Pinpoint the cell where the given text exists, returning its [x, y] midpoint coordinate. 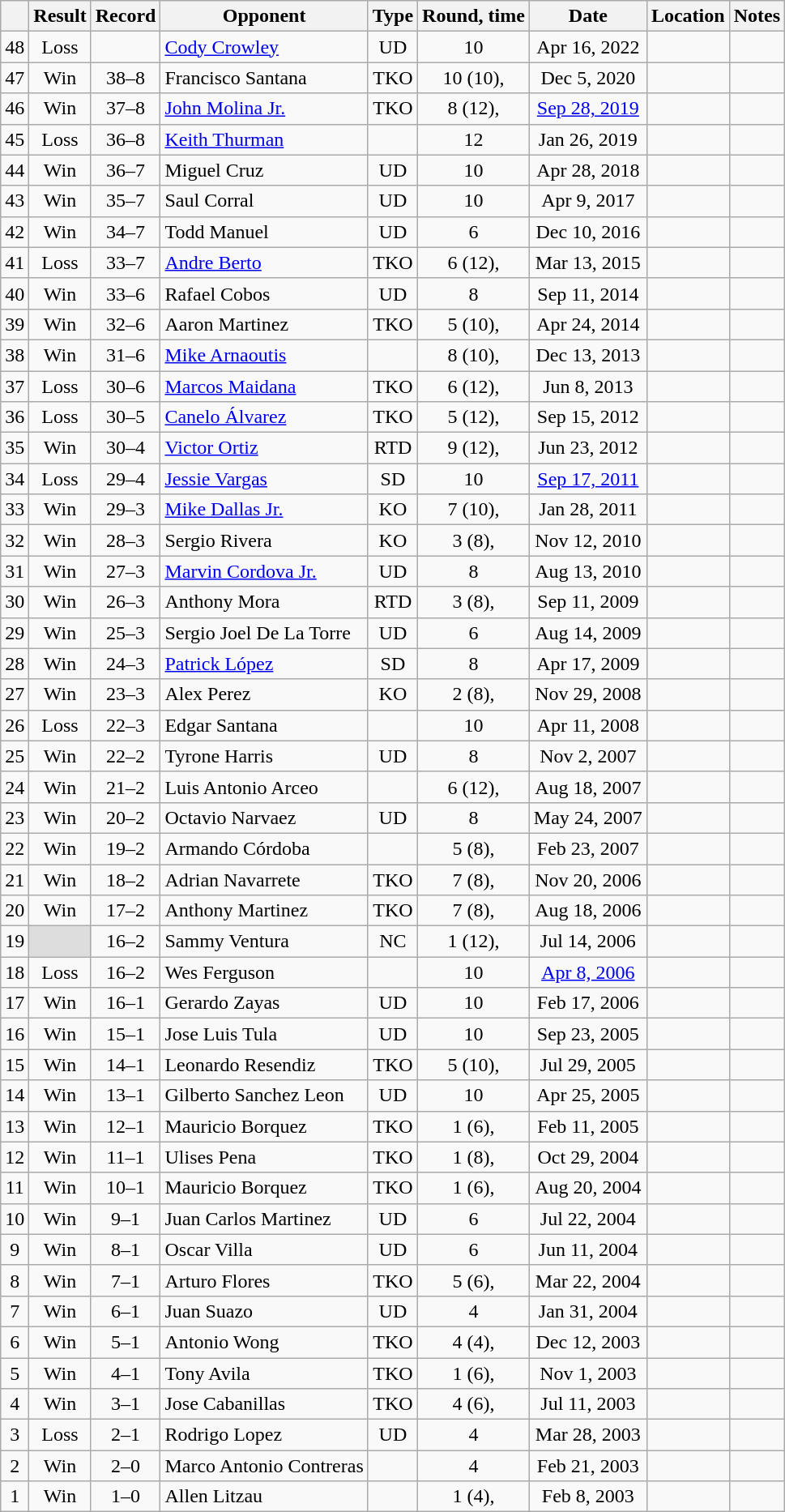
Jan 31, 2004 [588, 1311]
Arturo Flores [264, 1280]
17–2 [126, 911]
Result [60, 16]
Sergio Rivera [264, 540]
Apr 16, 2022 [588, 47]
Wes Ferguson [264, 972]
3 [15, 1435]
21–2 [126, 787]
2–0 [126, 1466]
Saul Corral [264, 201]
Apr 24, 2014 [588, 324]
15 [15, 1065]
8 (12), [474, 109]
Oct 29, 2004 [588, 1157]
11–1 [126, 1157]
9 (12), [474, 448]
Gerardo Zayas [264, 1003]
28 [15, 664]
Dec 10, 2016 [588, 232]
Nov 12, 2010 [588, 540]
Edgar Santana [264, 725]
Sep 23, 2005 [588, 1034]
12–1 [126, 1126]
Marvin Cordova Jr. [264, 571]
22–2 [126, 756]
32–6 [126, 324]
11 [15, 1188]
Patrick López [264, 664]
32 [15, 540]
Mar 13, 2015 [588, 263]
28–3 [126, 540]
Jun 23, 2012 [588, 448]
7 [15, 1311]
Sergio Joel De La Torre [264, 633]
21 [15, 879]
John Molina Jr. [264, 109]
Marcos Maidana [264, 387]
44 [15, 170]
40 [15, 293]
30–5 [126, 417]
5–1 [126, 1342]
1 (4), [474, 1497]
Juan Suazo [264, 1311]
4 (4), [474, 1342]
8 (10), [474, 355]
Mar 28, 2003 [588, 1435]
29 [15, 633]
20–2 [126, 818]
4–1 [126, 1373]
Jan 26, 2019 [588, 139]
1 [15, 1497]
33–7 [126, 263]
Andre Berto [264, 263]
Apr 25, 2005 [588, 1096]
45 [15, 139]
Luis Antonio Arceo [264, 787]
Round, time [474, 16]
Feb 11, 2005 [588, 1126]
29–4 [126, 479]
Anthony Mora [264, 602]
29–3 [126, 510]
Dec 13, 2013 [588, 355]
Dec 12, 2003 [588, 1342]
Apr 8, 2006 [588, 972]
5 (6), [474, 1280]
Feb 8, 2003 [588, 1497]
Nov 2, 2007 [588, 756]
Nov 29, 2008 [588, 694]
16–1 [126, 1003]
Feb 17, 2006 [588, 1003]
Anthony Martinez [264, 911]
Jul 29, 2005 [588, 1065]
Type [392, 16]
46 [15, 109]
35–7 [126, 201]
Allen Litzau [264, 1497]
Cody Crowley [264, 47]
9–1 [126, 1219]
Feb 21, 2003 [588, 1466]
24 [15, 787]
Dec 5, 2020 [588, 78]
Sep 28, 2019 [588, 109]
2–1 [126, 1435]
Notes [757, 16]
Keith Thurman [264, 139]
May 24, 2007 [588, 818]
Feb 23, 2007 [588, 848]
10 (10), [474, 78]
Ulises Pena [264, 1157]
10–1 [126, 1188]
2 [15, 1466]
33 [15, 510]
26–3 [126, 602]
5 (8), [474, 848]
Sep 15, 2012 [588, 417]
6–1 [126, 1311]
17 [15, 1003]
Apr 17, 2009 [588, 664]
15–1 [126, 1034]
36 [15, 417]
19–2 [126, 848]
Juan Carlos Martinez [264, 1219]
Apr 28, 2018 [588, 170]
Aug 18, 2007 [588, 787]
1 (8), [474, 1157]
Canelo Álvarez [264, 417]
Francisco Santana [264, 78]
Opponent [264, 16]
Octavio Narvaez [264, 818]
Mar 22, 2004 [588, 1280]
Jul 11, 2003 [588, 1404]
5 [15, 1373]
14–1 [126, 1065]
Aug 14, 2009 [588, 633]
Record [126, 16]
23 [15, 818]
9 [15, 1249]
8–1 [126, 1249]
31–6 [126, 355]
Armando Córdoba [264, 848]
30–6 [126, 387]
30–4 [126, 448]
Mike Arnaoutis [264, 355]
1–0 [126, 1497]
47 [15, 78]
Todd Manuel [264, 232]
Tony Avila [264, 1373]
33–6 [126, 293]
Adrian Navarrete [264, 879]
14 [15, 1096]
Aaron Martinez [264, 324]
Jessie Vargas [264, 479]
7 (10), [474, 510]
2 (8), [474, 694]
5 (12), [474, 417]
42 [15, 232]
Sammy Ventura [264, 942]
13 [15, 1126]
20 [15, 911]
1 (12), [474, 942]
Apr 9, 2017 [588, 201]
34 [15, 479]
Nov 20, 2006 [588, 879]
Mike Dallas Jr. [264, 510]
30 [15, 602]
Sep 17, 2011 [588, 479]
43 [15, 201]
3–1 [126, 1404]
Jose Cabanillas [264, 1404]
Date [588, 16]
Jun 8, 2013 [588, 387]
25 [15, 756]
Victor Ortiz [264, 448]
39 [15, 324]
23–3 [126, 694]
Jun 11, 2004 [588, 1249]
Jul 14, 2006 [588, 942]
18 [15, 972]
Aug 18, 2006 [588, 911]
37–8 [126, 109]
18–2 [126, 879]
Apr 11, 2008 [588, 725]
Nov 1, 2003 [588, 1373]
22 [15, 848]
4 (6), [474, 1404]
19 [15, 942]
Gilberto Sanchez Leon [264, 1096]
24–3 [126, 664]
31 [15, 571]
Aug 13, 2010 [588, 571]
Jose Luis Tula [264, 1034]
25–3 [126, 633]
NC [392, 942]
27–3 [126, 571]
Alex Perez [264, 694]
Leonardo Resendiz [264, 1065]
34–7 [126, 232]
36–7 [126, 170]
Antonio Wong [264, 1342]
41 [15, 263]
Jan 28, 2011 [588, 510]
Marco Antonio Contreras [264, 1466]
Tyrone Harris [264, 756]
13–1 [126, 1096]
Rafael Cobos [264, 293]
Oscar Villa [264, 1249]
38 [15, 355]
35 [15, 448]
Sep 11, 2009 [588, 602]
27 [15, 694]
Location [688, 16]
Jul 22, 2004 [588, 1219]
38–8 [126, 78]
Rodrigo Lopez [264, 1435]
16 [15, 1034]
37 [15, 387]
Miguel Cruz [264, 170]
Sep 11, 2014 [588, 293]
Aug 20, 2004 [588, 1188]
48 [15, 47]
22–3 [126, 725]
7–1 [126, 1280]
26 [15, 725]
36–8 [126, 139]
